Pinpoint the cell where the given text exists, returning its [x, y] midpoint coordinate. 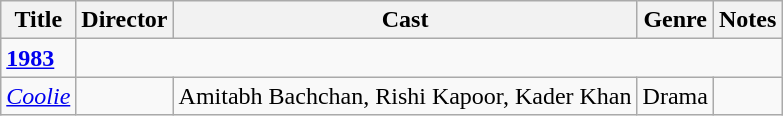
Title [38, 20]
Director [124, 20]
Coolie [38, 96]
Cast [405, 20]
Notes [747, 20]
Amitabh Bachchan, Rishi Kapoor, Kader Khan [405, 96]
1983 [38, 58]
Genre [675, 20]
Drama [675, 96]
